Locate the cell with the specified text and output its (x, y) center coordinate. 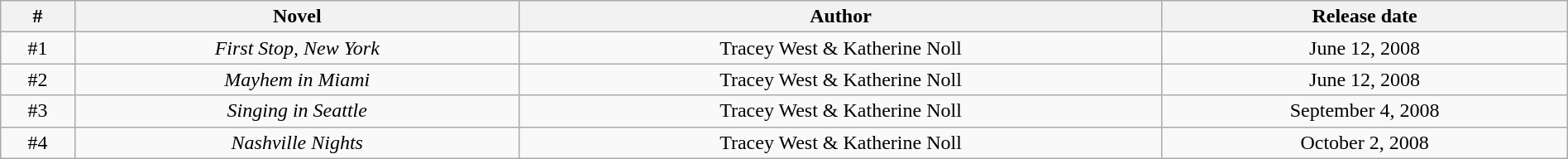
September 4, 2008 (1365, 111)
Singing in Seattle (297, 111)
Release date (1365, 17)
Nashville Nights (297, 142)
#2 (38, 79)
Mayhem in Miami (297, 79)
#1 (38, 48)
#4 (38, 142)
First Stop, New York (297, 48)
#3 (38, 111)
# (38, 17)
October 2, 2008 (1365, 142)
Author (840, 17)
Novel (297, 17)
